Return the [X, Y] coordinate for the center point of the cell that contains the specified text.  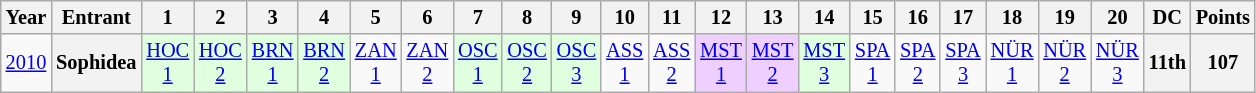
18 [1012, 17]
Year [26, 17]
MST3 [824, 63]
NÜR1 [1012, 63]
NÜR3 [1118, 63]
BRN2 [324, 63]
Entrant [96, 17]
SPA2 [918, 63]
7 [478, 17]
107 [1223, 63]
MST1 [721, 63]
6 [428, 17]
5 [376, 17]
ASS1 [624, 63]
HOC2 [220, 63]
19 [1064, 17]
16 [918, 17]
OSC3 [576, 63]
10 [624, 17]
DC [1168, 17]
13 [773, 17]
BRN1 [273, 63]
14 [824, 17]
OSC2 [526, 63]
11 [672, 17]
1 [168, 17]
8 [526, 17]
15 [872, 17]
ZAN2 [428, 63]
12 [721, 17]
ASS2 [672, 63]
Sophidea [96, 63]
SPA1 [872, 63]
3 [273, 17]
11th [1168, 63]
HOC1 [168, 63]
NÜR2 [1064, 63]
9 [576, 17]
ZAN1 [376, 63]
Points [1223, 17]
20 [1118, 17]
2 [220, 17]
MST2 [773, 63]
OSC1 [478, 63]
17 [962, 17]
SPA3 [962, 63]
2010 [26, 63]
4 [324, 17]
